Locate the cell with the specified text and output its (x, y) center coordinate. 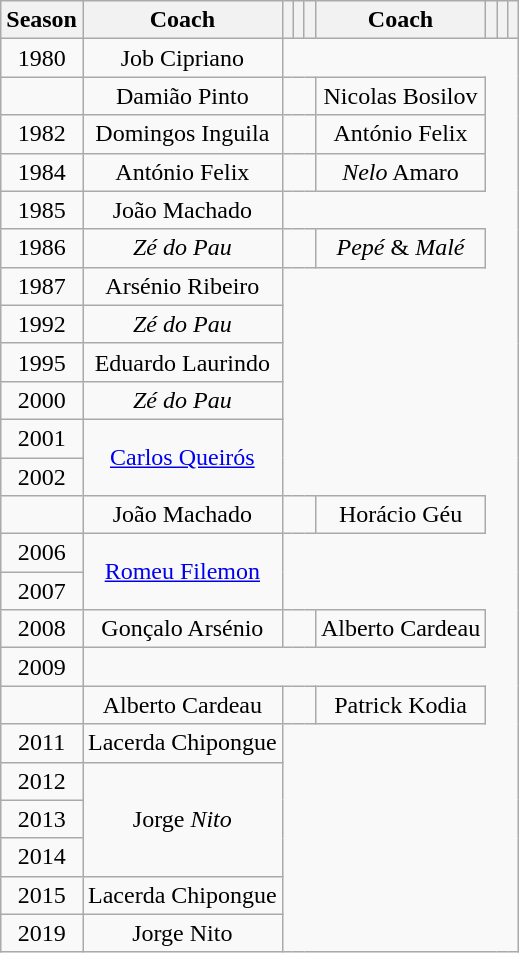
2002 (42, 477)
Nelo Amaro (400, 172)
Pepé & Malé (400, 248)
Romeu Filemon (182, 572)
2000 (42, 400)
Nicolas Bosilov (400, 96)
2001 (42, 438)
2009 (42, 667)
Job Cipriano (182, 58)
2008 (42, 629)
1987 (42, 286)
Patrick Kodia (400, 705)
2019 (42, 933)
1995 (42, 362)
2006 (42, 553)
Arsénio Ribeiro (182, 286)
2011 (42, 743)
Damião Pinto (182, 96)
2013 (42, 819)
2012 (42, 781)
Domingos Inguila (182, 134)
Carlos Queirós (182, 457)
1986 (42, 248)
1985 (42, 210)
2007 (42, 591)
1980 (42, 58)
2015 (42, 895)
2014 (42, 857)
1992 (42, 324)
Gonçalo Arsénio (182, 629)
Eduardo Laurindo (182, 362)
Horácio Géu (400, 515)
Season (42, 20)
1982 (42, 134)
1984 (42, 172)
